Output the (X, Y) coordinate of the center of the cell containing the given text.  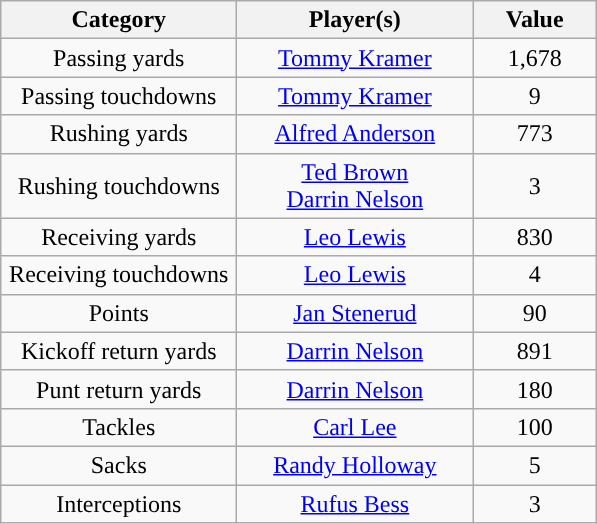
180 (535, 389)
Value (535, 20)
Sacks (119, 465)
Randy Holloway (355, 465)
Ted Brown Darrin Nelson (355, 186)
Category (119, 20)
773 (535, 134)
Passing touchdowns (119, 96)
Tackles (119, 427)
Passing yards (119, 58)
Interceptions (119, 503)
Punt return yards (119, 389)
Points (119, 313)
Rushing touchdowns (119, 186)
Kickoff return yards (119, 351)
Receiving touchdowns (119, 275)
Player(s) (355, 20)
100 (535, 427)
830 (535, 237)
Jan Stenerud (355, 313)
891 (535, 351)
90 (535, 313)
5 (535, 465)
Receiving yards (119, 237)
Rushing yards (119, 134)
4 (535, 275)
Carl Lee (355, 427)
Rufus Bess (355, 503)
Alfred Anderson (355, 134)
1,678 (535, 58)
9 (535, 96)
